Identify which cell holds the provided text, then report its (x, y) central coordinate. 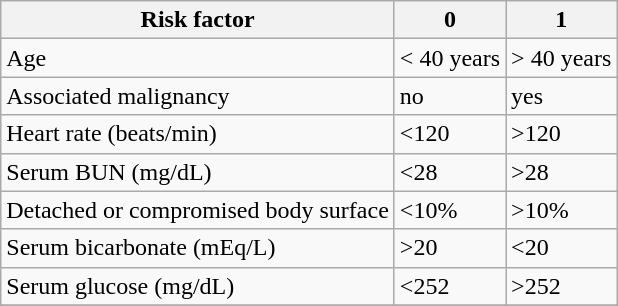
Serum glucose (mg/dL) (198, 286)
<120 (450, 134)
Heart rate (beats/min) (198, 134)
>10% (562, 210)
Age (198, 58)
<10% (450, 210)
Detached or compromised body surface (198, 210)
<28 (450, 172)
Serum BUN (mg/dL) (198, 172)
>28 (562, 172)
< 40 years (450, 58)
Serum bicarbonate (mEq/L) (198, 248)
> 40 years (562, 58)
0 (450, 20)
<252 (450, 286)
<20 (562, 248)
Risk factor (198, 20)
1 (562, 20)
Associated malignancy (198, 96)
>120 (562, 134)
>20 (450, 248)
>252 (562, 286)
no (450, 96)
yes (562, 96)
